Return [X, Y] of the center of cell containing provided text 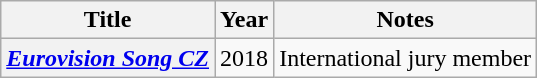
Year [244, 20]
Notes [406, 20]
Eurovision Song CZ [108, 58]
2018 [244, 58]
International jury member [406, 58]
Title [108, 20]
